Capture the cell that displays the provided text and extract its (x, y) central coordinate. 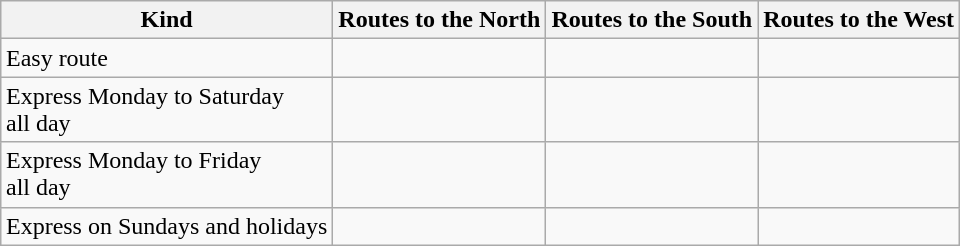
Express Monday to Saturday all day (166, 110)
Routes to the West (859, 20)
Express Monday to Friday all day (166, 174)
Easy route (166, 58)
Kind (166, 20)
Routes to the North (440, 20)
Routes to the South (652, 20)
Express on Sundays and holidays (166, 226)
